Determine the (x, y) coordinate at the center of the cell enclosing the given text.  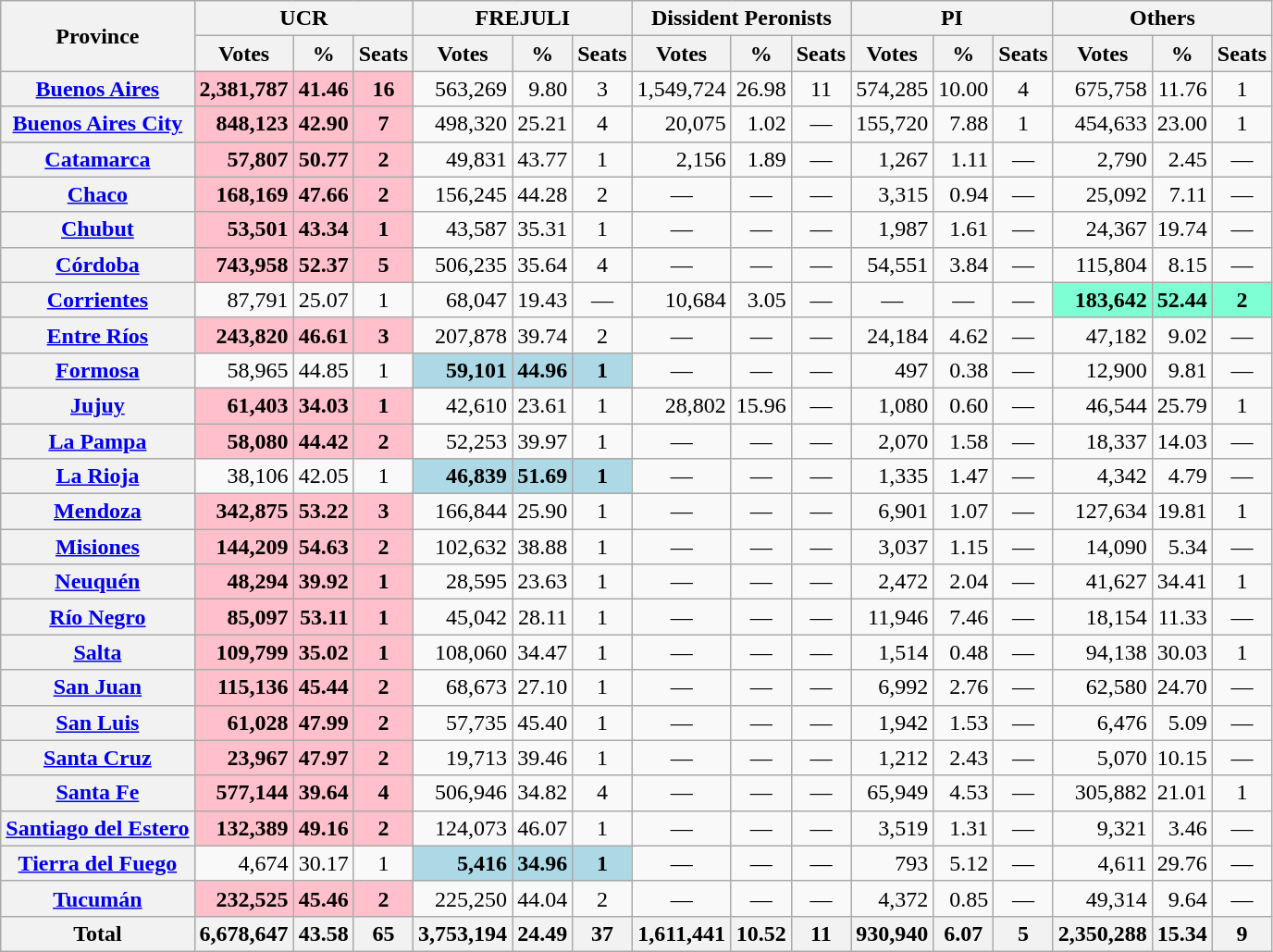
848,123 (244, 124)
53.11 (324, 617)
34.82 (542, 793)
24,184 (892, 335)
183,642 (1103, 300)
232,525 (244, 898)
65 (383, 933)
6,992 (892, 687)
243,820 (244, 335)
132,389 (244, 828)
30.17 (324, 863)
Chaco (98, 194)
46,839 (463, 476)
37 (602, 933)
18,154 (1103, 617)
57,735 (463, 723)
Others (1162, 19)
25,092 (1103, 194)
52,253 (463, 441)
41,627 (1103, 582)
45.44 (324, 687)
3,315 (892, 194)
47.99 (324, 723)
58,965 (244, 370)
47.97 (324, 758)
3.46 (1182, 828)
51.69 (542, 476)
1.61 (964, 229)
168,169 (244, 194)
3,519 (892, 828)
42,610 (463, 405)
4,372 (892, 898)
1,549,724 (681, 89)
45.40 (542, 723)
6,678,647 (244, 933)
La Pampa (98, 441)
2,156 (681, 159)
11,946 (892, 617)
18,337 (1103, 441)
Chubut (98, 229)
498,320 (463, 124)
20,075 (681, 124)
2,790 (1103, 159)
Catamarca (98, 159)
43.58 (324, 933)
28,595 (463, 582)
38.88 (542, 547)
85,097 (244, 617)
25.79 (1182, 405)
28.11 (542, 617)
23.63 (542, 582)
7.11 (1182, 194)
58,080 (244, 441)
1.58 (964, 441)
675,758 (1103, 89)
41.46 (324, 89)
28,802 (681, 405)
44.85 (324, 370)
9.81 (1182, 370)
52.44 (1182, 300)
62,580 (1103, 687)
Santiago del Estero (98, 828)
7.46 (964, 617)
9.64 (1182, 898)
34.03 (324, 405)
Buenos Aires (98, 89)
5,070 (1103, 758)
3.84 (964, 265)
Santa Cruz (98, 758)
9.02 (1182, 335)
4.79 (1182, 476)
2,472 (892, 582)
1,514 (892, 652)
23.61 (542, 405)
0.38 (964, 370)
743,958 (244, 265)
6,476 (1103, 723)
57,807 (244, 159)
39.92 (324, 582)
10.15 (1182, 758)
Jujuy (98, 405)
Río Negro (98, 617)
61,028 (244, 723)
Formosa (98, 370)
49.16 (324, 828)
65,949 (892, 793)
87,791 (244, 300)
34.41 (1182, 582)
68,673 (463, 687)
45,042 (463, 617)
25.07 (324, 300)
San Juan (98, 687)
2.45 (1182, 159)
155,720 (892, 124)
1,611,441 (681, 933)
47,182 (1103, 335)
4,342 (1103, 476)
29.76 (1182, 863)
42.05 (324, 476)
115,804 (1103, 265)
2.76 (964, 687)
342,875 (244, 512)
6.07 (964, 933)
2,070 (892, 441)
2.43 (964, 758)
5.34 (1182, 547)
39.46 (542, 758)
59,101 (463, 370)
38,106 (244, 476)
46,544 (1103, 405)
1.02 (760, 124)
Province (98, 36)
9,321 (1103, 828)
PI (953, 19)
115,136 (244, 687)
94,138 (1103, 652)
574,285 (892, 89)
53.22 (324, 512)
35.31 (542, 229)
Corrientes (98, 300)
1,942 (892, 723)
34.96 (542, 863)
305,882 (1103, 793)
4.62 (964, 335)
61,403 (244, 405)
42.90 (324, 124)
1.11 (964, 159)
19,713 (463, 758)
14.03 (1182, 441)
108,060 (463, 652)
127,634 (1103, 512)
1.47 (964, 476)
10,684 (681, 300)
50.77 (324, 159)
3,753,194 (463, 933)
3.05 (760, 300)
Mendoza (98, 512)
43,587 (463, 229)
46.07 (542, 828)
0.48 (964, 652)
27.10 (542, 687)
2,381,787 (244, 89)
24.70 (1182, 687)
5,416 (463, 863)
Salta (98, 652)
54.63 (324, 547)
43.34 (324, 229)
44.42 (324, 441)
9.80 (542, 89)
34.47 (542, 652)
454,633 (1103, 124)
25.21 (542, 124)
44.04 (542, 898)
10.52 (760, 933)
3,037 (892, 547)
2.04 (964, 582)
16 (383, 89)
1,987 (892, 229)
5.12 (964, 863)
19.43 (542, 300)
1.07 (964, 512)
44.28 (542, 194)
793 (892, 863)
207,878 (463, 335)
19.81 (1182, 512)
Total (98, 933)
225,250 (463, 898)
4.53 (964, 793)
Córdoba (98, 265)
6,901 (892, 512)
1,212 (892, 758)
166,844 (463, 512)
109,799 (244, 652)
14,090 (1103, 547)
35.64 (542, 265)
1.31 (964, 828)
102,632 (463, 547)
577,144 (244, 793)
49,831 (463, 159)
Dissident Peronists (742, 19)
506,946 (463, 793)
FREJULI (524, 19)
0.85 (964, 898)
23.00 (1182, 124)
24.49 (542, 933)
46.61 (324, 335)
49,314 (1103, 898)
5.09 (1182, 723)
11.76 (1182, 89)
1,080 (892, 405)
8.15 (1182, 265)
47.66 (324, 194)
53,501 (244, 229)
15.96 (760, 405)
San Luis (98, 723)
Neuquén (98, 582)
Tucumán (98, 898)
497 (892, 370)
7 (383, 124)
21.01 (1182, 793)
15.34 (1182, 933)
11.33 (1182, 617)
12,900 (1103, 370)
1.53 (964, 723)
30.03 (1182, 652)
1,267 (892, 159)
1,335 (892, 476)
35.02 (324, 652)
563,269 (463, 89)
39.64 (324, 793)
4,611 (1103, 863)
1.89 (760, 159)
930,940 (892, 933)
4,674 (244, 863)
23,967 (244, 758)
1.15 (964, 547)
Entre Ríos (98, 335)
La Rioja (98, 476)
10.00 (964, 89)
Misiones (98, 547)
2,350,288 (1103, 933)
Santa Fe (98, 793)
156,245 (463, 194)
25.90 (542, 512)
26.98 (760, 89)
24,367 (1103, 229)
45.46 (324, 898)
43.77 (542, 159)
44.96 (542, 370)
506,235 (463, 265)
39.74 (542, 335)
Buenos Aires City (98, 124)
54,551 (892, 265)
0.60 (964, 405)
39.97 (542, 441)
124,073 (463, 828)
7.88 (964, 124)
52.37 (324, 265)
48,294 (244, 582)
Tierra del Fuego (98, 863)
0.94 (964, 194)
144,209 (244, 547)
19.74 (1182, 229)
68,047 (463, 300)
UCR (303, 19)
9 (1242, 933)
